For the text-containing cell, return its midpoint in [X, Y] coordinate format. 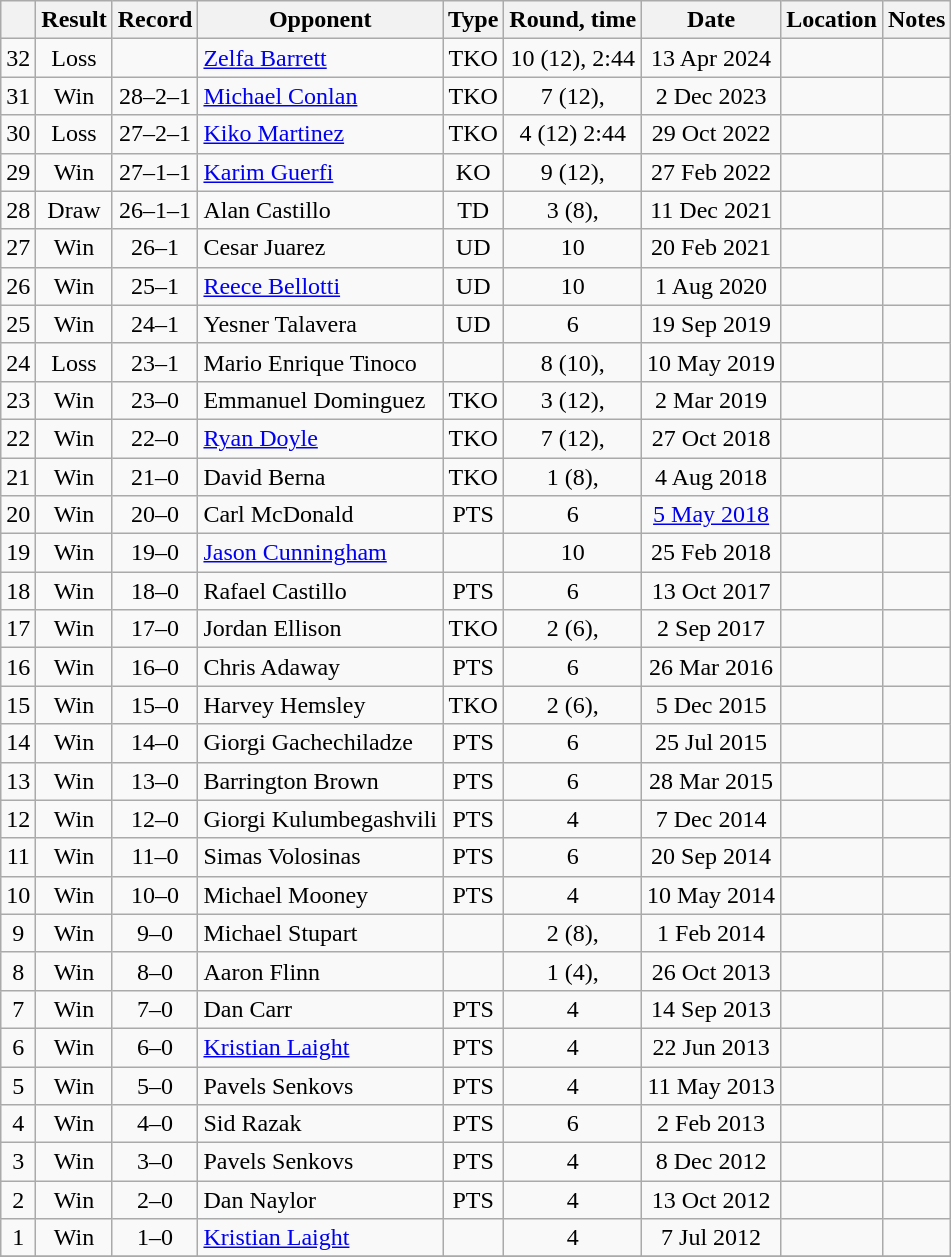
26 Oct 2013 [712, 971]
14–0 [155, 743]
Barrington Brown [320, 781]
Giorgi Gachechiladze [320, 743]
2 Mar 2019 [712, 400]
Karim Guerfi [320, 172]
7–0 [155, 1009]
Mario Enrique Tinoco [320, 362]
20 Feb 2021 [712, 248]
5 Dec 2015 [712, 705]
David Berna [320, 477]
Dan Naylor [320, 1200]
Type [474, 20]
15 [18, 705]
25 Feb 2018 [712, 553]
12–0 [155, 819]
27–2–1 [155, 134]
1–0 [155, 1238]
32 [18, 58]
4 (12) 2:44 [573, 134]
2 Dec 2023 [712, 96]
26–1 [155, 248]
27 Oct 2018 [712, 438]
7 Dec 2014 [712, 819]
20 Sep 2014 [712, 857]
25 Jul 2015 [712, 743]
TD [474, 210]
1 Aug 2020 [712, 286]
24 [18, 362]
Harvey Hemsley [320, 705]
24–1 [155, 324]
Giorgi Kulumbegashvili [320, 819]
14 Sep 2013 [712, 1009]
Carl McDonald [320, 515]
Result [74, 20]
11 May 2013 [712, 1085]
5–0 [155, 1085]
Michael Stupart [320, 933]
25 [18, 324]
26 Mar 2016 [712, 667]
4–0 [155, 1124]
Reece Bellotti [320, 286]
5 May 2018 [712, 515]
8–0 [155, 971]
Jordan Ellison [320, 629]
30 [18, 134]
1 Feb 2014 [712, 933]
Chris Adaway [320, 667]
Emmanuel Dominguez [320, 400]
Kiko Martinez [320, 134]
2 Feb 2013 [712, 1124]
1 [18, 1238]
31 [18, 96]
23–1 [155, 362]
21–0 [155, 477]
19 Sep 2019 [712, 324]
7 Jul 2012 [712, 1238]
17 [18, 629]
23–0 [155, 400]
Ryan Doyle [320, 438]
2–0 [155, 1200]
Michael Conlan [320, 96]
26 [18, 286]
Dan Carr [320, 1009]
3–0 [155, 1162]
Notes [916, 20]
15–0 [155, 705]
10 (12), 2:44 [573, 58]
2 [18, 1200]
22 [18, 438]
4 Aug 2018 [712, 477]
28–2–1 [155, 96]
7 [18, 1009]
10 May 2014 [712, 895]
Michael Mooney [320, 895]
9 [18, 933]
20–0 [155, 515]
13 Oct 2012 [712, 1200]
Jason Cunningham [320, 553]
8 (10), [573, 362]
27 Feb 2022 [712, 172]
13–0 [155, 781]
1 (8), [573, 477]
Date [712, 20]
13 [18, 781]
28 [18, 210]
1 (4), [573, 971]
25–1 [155, 286]
11–0 [155, 857]
6–0 [155, 1047]
16–0 [155, 667]
8 [18, 971]
23 [18, 400]
21 [18, 477]
Location [832, 20]
Cesar Juarez [320, 248]
27 [18, 248]
19 [18, 553]
Draw [74, 210]
Yesner Talavera [320, 324]
29 [18, 172]
KO [474, 172]
3 (12), [573, 400]
26–1–1 [155, 210]
20 [18, 515]
10 May 2019 [712, 362]
18 [18, 591]
Alan Castillo [320, 210]
29 Oct 2022 [712, 134]
22–0 [155, 438]
Round, time [573, 20]
9–0 [155, 933]
2 Sep 2017 [712, 629]
13 Apr 2024 [712, 58]
2 (8), [573, 933]
16 [18, 667]
9 (12), [573, 172]
Sid Razak [320, 1124]
13 Oct 2017 [712, 591]
27–1–1 [155, 172]
18–0 [155, 591]
Aaron Flinn [320, 971]
Rafael Castillo [320, 591]
10–0 [155, 895]
14 [18, 743]
Zelfa Barrett [320, 58]
3 [18, 1162]
11 Dec 2021 [712, 210]
12 [18, 819]
8 Dec 2012 [712, 1162]
17–0 [155, 629]
Record [155, 20]
Opponent [320, 20]
19–0 [155, 553]
11 [18, 857]
3 (8), [573, 210]
Simas Volosinas [320, 857]
22 Jun 2013 [712, 1047]
5 [18, 1085]
28 Mar 2015 [712, 781]
